Capture the cell that displays the provided text and extract its (x, y) central coordinate. 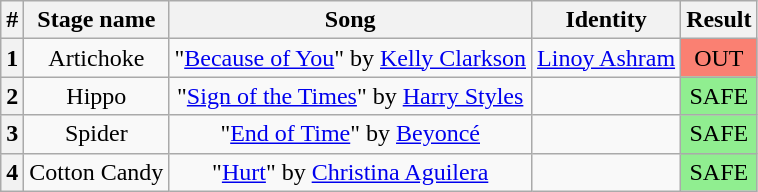
Spider (96, 134)
"Because of You" by Kelly Clarkson (350, 58)
4 (12, 172)
# (12, 20)
Result (719, 20)
1 (12, 58)
2 (12, 96)
3 (12, 134)
Hippo (96, 96)
Identity (606, 20)
Song (350, 20)
Linoy Ashram (606, 58)
OUT (719, 58)
"End of Time" by Beyoncé (350, 134)
Artichoke (96, 58)
"Sign of the Times" by Harry Styles (350, 96)
Cotton Candy (96, 172)
Stage name (96, 20)
"Hurt" by Christina Aguilera (350, 172)
